Search for the cell housing the specified text and yield its (x, y) center coordinate. 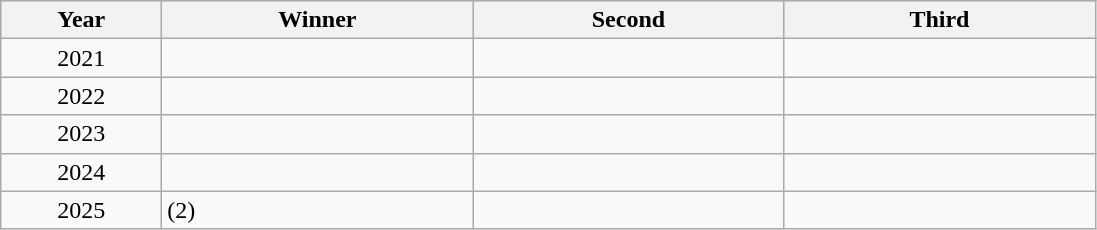
2021 (82, 58)
2025 (82, 210)
2022 (82, 96)
Second (628, 20)
2023 (82, 134)
2024 (82, 172)
Third (940, 20)
(2) (318, 210)
Year (82, 20)
Winner (318, 20)
